Scan for the cell matching the given text and deliver its [X, Y] coordinate at center. 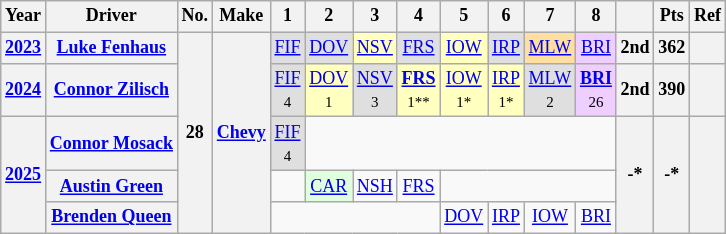
IOW1* [464, 90]
FIF [288, 48]
7 [550, 16]
390 [672, 90]
1 [288, 16]
Luke Fenhaus [111, 48]
Austin Green [111, 186]
MLW2 [550, 90]
CAR [329, 186]
28 [194, 132]
Pts [672, 16]
2024 [24, 90]
362 [672, 48]
2023 [24, 48]
6 [506, 16]
FRS1** [418, 90]
2 [329, 16]
IRP1* [506, 90]
Driver [111, 16]
NSH [374, 186]
Make [241, 16]
8 [596, 16]
Brenden Queen [111, 218]
MLW [550, 48]
4 [418, 16]
Ref [708, 16]
Connor Zilisch [111, 90]
No. [194, 16]
BRI26 [596, 90]
Year [24, 16]
Connor Mosack [111, 144]
DOV1 [329, 90]
2025 [24, 175]
NSV [374, 48]
5 [464, 16]
Chevy [241, 132]
3 [374, 16]
NSV3 [374, 90]
